Detect which cell encompasses the target text, then output its (X, Y) center coordinate. 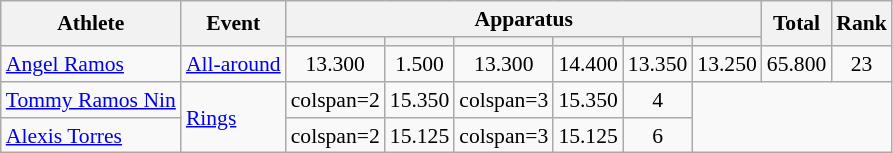
colspan=2 (336, 100)
Rank (862, 24)
Rings (234, 118)
Event (234, 24)
Tommy Ramos Nin (91, 100)
Total (796, 24)
Apparatus (524, 19)
4 (658, 100)
65.800 (796, 64)
23 (862, 64)
Angel Ramos (91, 64)
All-around (234, 64)
13.350 (658, 64)
Athlete (91, 24)
colspan=3 (504, 100)
1.500 (420, 64)
14.400 (588, 64)
13.250 (726, 64)
